Identify which cell holds the provided text, then report its [x, y] central coordinate. 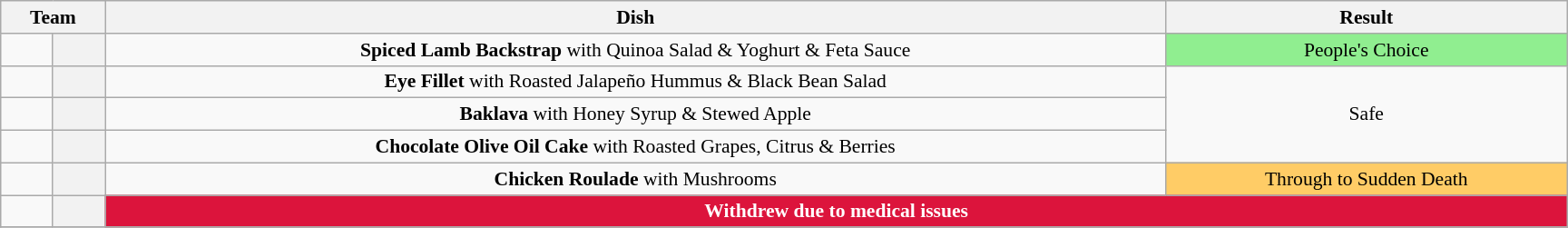
Result [1367, 17]
Safe [1367, 114]
Withdrew due to medical issues [837, 212]
Dish [635, 17]
Team [53, 17]
Eye Fillet with Roasted Jalapeño Hummus & Black Bean Salad [635, 82]
Chicken Roulade with Mushrooms [635, 179]
People's Choice [1367, 50]
Baklava with Honey Syrup & Stewed Apple [635, 114]
Through to Sudden Death [1367, 179]
Chocolate Olive Oil Cake with Roasted Grapes, Citrus & Berries [635, 147]
Spiced Lamb Backstrap with Quinoa Salad & Yoghurt & Feta Sauce [635, 50]
